For the text-containing cell, return its midpoint in [X, Y] coordinate format. 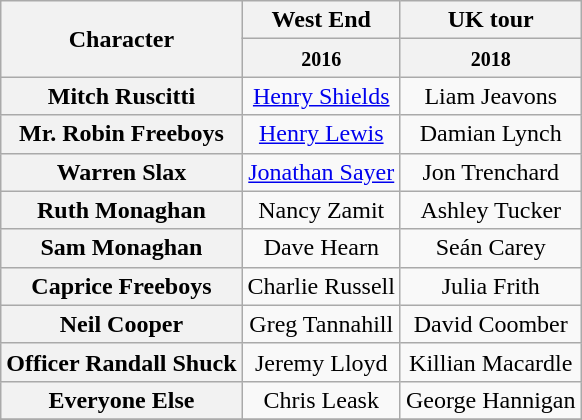
Officer Randall Shuck [122, 362]
Warren Slax [122, 172]
Sam Monaghan [122, 248]
Chris Leask [321, 400]
Charlie Russell [321, 286]
Henry Shields [321, 96]
Henry Lewis [321, 134]
Mitch Ruscitti [122, 96]
Liam Jeavons [490, 96]
Killian Macardle [490, 362]
Jonathan Sayer [321, 172]
Mr. Robin Freeboys [122, 134]
Julia Frith [490, 286]
Character [122, 39]
Jeremy Lloyd [321, 362]
George Hannigan [490, 400]
2018 [490, 58]
Damian Lynch [490, 134]
Seán Carey [490, 248]
Neil Cooper [122, 324]
Dave Hearn [321, 248]
Greg Tannahill [321, 324]
Jon Trenchard [490, 172]
David Coomber [490, 324]
Caprice Freeboys [122, 286]
2016 [321, 58]
Ashley Tucker [490, 210]
Nancy Zamit [321, 210]
Ruth Monaghan [122, 210]
Everyone Else [122, 400]
West End [321, 20]
UK tour [490, 20]
